Detect which cell encompasses the target text, then output its (X, Y) center coordinate. 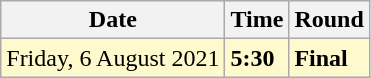
Date (113, 20)
Friday, 6 August 2021 (113, 58)
Final (329, 58)
Time (257, 20)
Round (329, 20)
5:30 (257, 58)
